Output the (X, Y) coordinate of the center of the cell containing the given text.  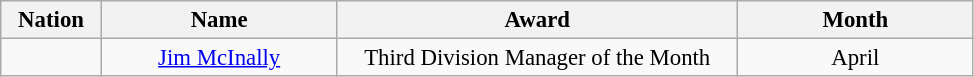
April (856, 58)
Month (856, 20)
Award (538, 20)
Third Division Manager of the Month (538, 58)
Name (219, 20)
Nation (52, 20)
Jim McInally (219, 58)
